Determine the [X, Y] coordinate at the center of the cell enclosing the given text.  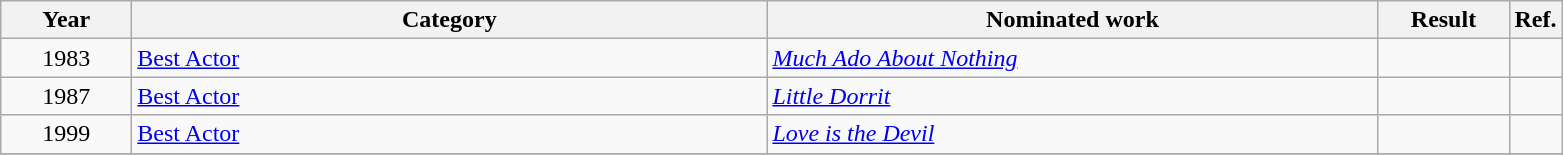
Nominated work [1072, 20]
Category [450, 20]
Love is the Devil [1072, 134]
Year [66, 20]
Ref. [1536, 20]
1983 [66, 58]
1999 [66, 134]
1987 [66, 96]
Much Ado About Nothing [1072, 58]
Result [1444, 20]
Little Dorrit [1072, 96]
